Capture the cell that displays the provided text and extract its (x, y) central coordinate. 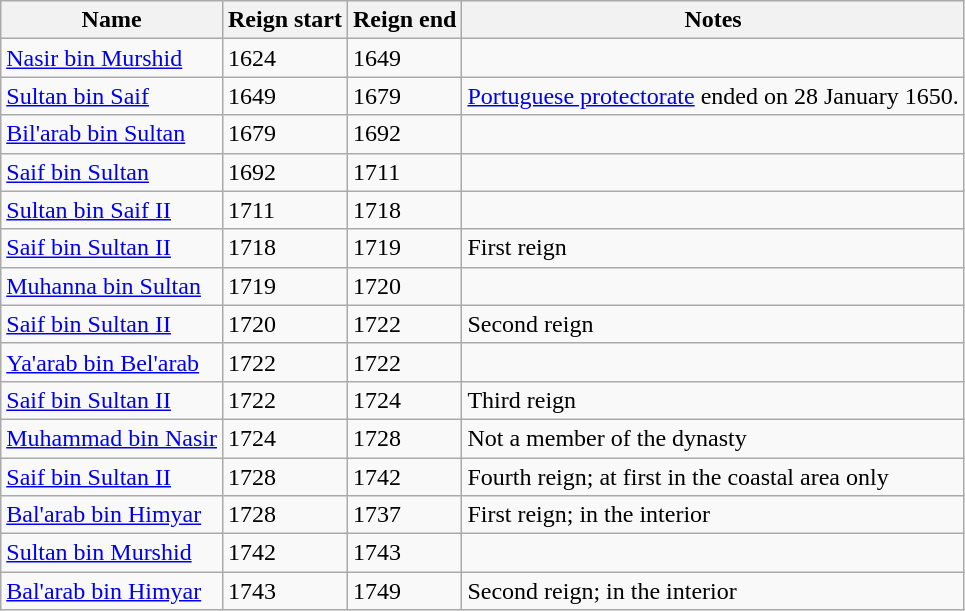
Not a member of the dynasty (713, 438)
Sultan bin Saif (112, 96)
Ya'arab bin Bel'arab (112, 362)
Nasir bin Murshid (112, 58)
First reign; in the interior (713, 515)
Fourth reign; at first in the coastal area only (713, 477)
First reign (713, 248)
Reign start (284, 20)
Third reign (713, 400)
Second reign; in the interior (713, 591)
Second reign (713, 324)
1624 (284, 58)
Notes (713, 20)
Reign end (404, 20)
Muhammad bin Nasir (112, 438)
1749 (404, 591)
Muhanna bin Sultan (112, 286)
Sultan bin Murshid (112, 553)
Bil'arab bin Sultan (112, 134)
Saif bin Sultan (112, 172)
Sultan bin Saif II (112, 210)
Name (112, 20)
1737 (404, 515)
Portuguese protectorate ended on 28 January 1650. (713, 96)
